Return the (x, y) coordinate for the center point of the cell that contains the specified text.  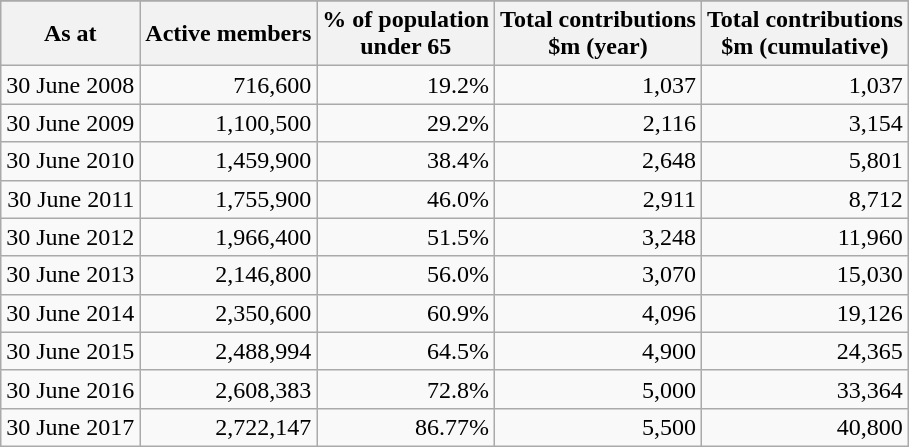
15,030 (804, 275)
2,911 (598, 199)
5,801 (804, 161)
4,096 (598, 313)
3,248 (598, 237)
29.2% (406, 123)
3,154 (804, 123)
5,500 (598, 427)
24,365 (804, 351)
1,755,900 (228, 199)
Total contributions$m (year) (598, 34)
30 June 2009 (70, 123)
3,070 (598, 275)
46.0% (406, 199)
30 June 2015 (70, 351)
51.5% (406, 237)
30 June 2017 (70, 427)
30 June 2011 (70, 199)
2,116 (598, 123)
As at (70, 34)
% of populationunder 65 (406, 34)
19,126 (804, 313)
30 June 2013 (70, 275)
30 June 2016 (70, 389)
4,900 (598, 351)
33,364 (804, 389)
38.4% (406, 161)
Active members (228, 34)
2,608,383 (228, 389)
30 June 2010 (70, 161)
2,488,994 (228, 351)
56.0% (406, 275)
5,000 (598, 389)
72.8% (406, 389)
1,100,500 (228, 123)
1,459,900 (228, 161)
2,146,800 (228, 275)
2,648 (598, 161)
40,800 (804, 427)
1,966,400 (228, 237)
19.2% (406, 85)
11,960 (804, 237)
64.5% (406, 351)
30 June 2008 (70, 85)
2,350,600 (228, 313)
Total contributions$m (cumulative) (804, 34)
716,600 (228, 85)
2,722,147 (228, 427)
30 June 2012 (70, 237)
30 June 2014 (70, 313)
86.77% (406, 427)
60.9% (406, 313)
8,712 (804, 199)
